Detect which cell encompasses the target text, then output its [x, y] center coordinate. 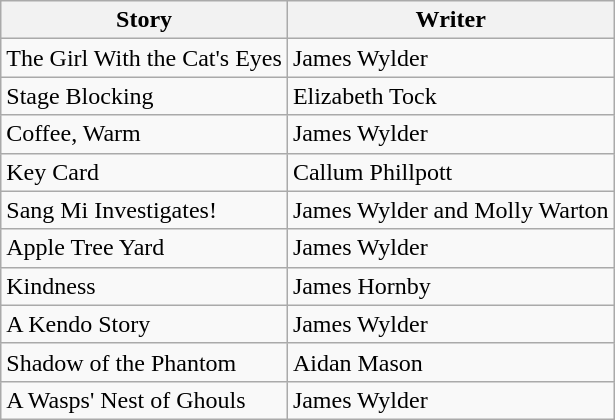
James Wylder and Molly Warton [450, 210]
Key Card [144, 172]
A Kendo Story [144, 324]
Shadow of the Phantom [144, 362]
Callum Phillpott [450, 172]
Stage Blocking [144, 96]
Kindness [144, 286]
Story [144, 20]
Apple Tree Yard [144, 248]
The Girl With the Cat's Eyes [144, 58]
Writer [450, 20]
James Hornby [450, 286]
A Wasps' Nest of Ghouls [144, 400]
Elizabeth Tock [450, 96]
Coffee, Warm [144, 134]
Aidan Mason [450, 362]
Sang Mi Investigates! [144, 210]
